Detect which cell encompasses the target text, then output its [X, Y] center coordinate. 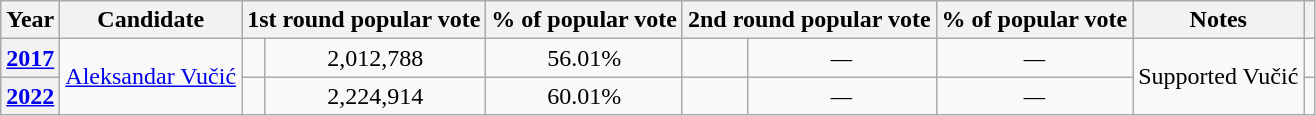
Candidate [151, 20]
2,224,914 [374, 96]
2017 [30, 58]
2nd round popular vote [809, 20]
1st round popular vote [364, 20]
Notes [1218, 20]
56.01% [584, 58]
Supported Vučić [1218, 77]
Aleksandar Vučić [151, 77]
60.01% [584, 96]
Year [30, 20]
2,012,788 [374, 58]
2022 [30, 96]
